Find where the given text appears and provide that cell's center as (X, Y) coordinate. 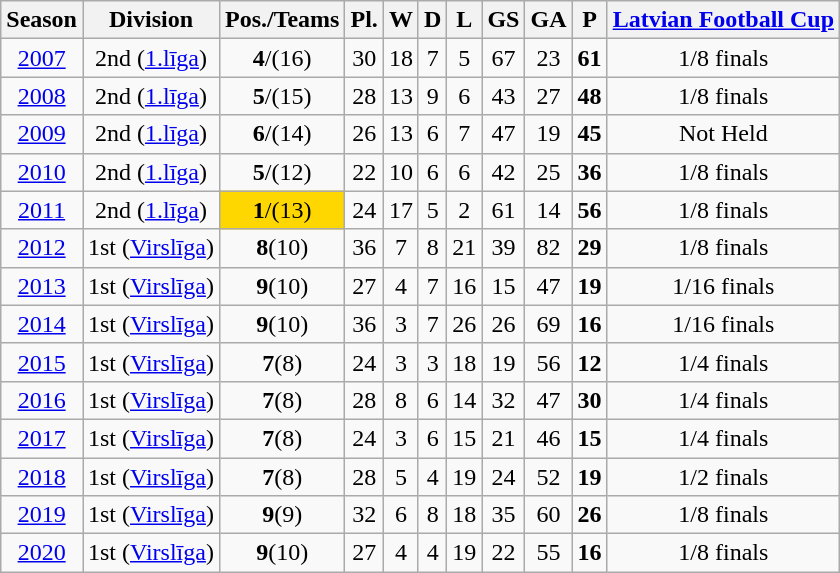
2018 (42, 477)
1/2 finals (723, 477)
GA (548, 20)
2017 (42, 438)
2011 (42, 210)
2009 (42, 134)
2 (464, 210)
2010 (42, 172)
Division (150, 20)
5/(15) (282, 96)
Not Held (723, 134)
82 (548, 248)
4/(16) (282, 58)
2015 (42, 362)
Pos./Teams (282, 20)
2012 (42, 248)
D (432, 20)
23 (548, 58)
52 (548, 477)
5/(12) (282, 172)
8(10) (282, 248)
2019 (42, 515)
25 (548, 172)
67 (504, 58)
10 (400, 172)
9 (432, 96)
2020 (42, 553)
P (590, 20)
2007 (42, 58)
35 (504, 515)
39 (504, 248)
55 (548, 553)
Pl. (364, 20)
Latvian Football Cup (723, 20)
60 (548, 515)
12 (590, 362)
6/(14) (282, 134)
1/(13) (282, 210)
46 (548, 438)
29 (590, 248)
17 (400, 210)
9(9) (282, 515)
W (400, 20)
Season (42, 20)
48 (590, 96)
43 (504, 96)
2013 (42, 286)
2016 (42, 400)
69 (548, 324)
42 (504, 172)
45 (590, 134)
2008 (42, 96)
2014 (42, 324)
GS (504, 20)
L (464, 20)
